Output the [x, y] coordinate of the center of the cell containing the given text.  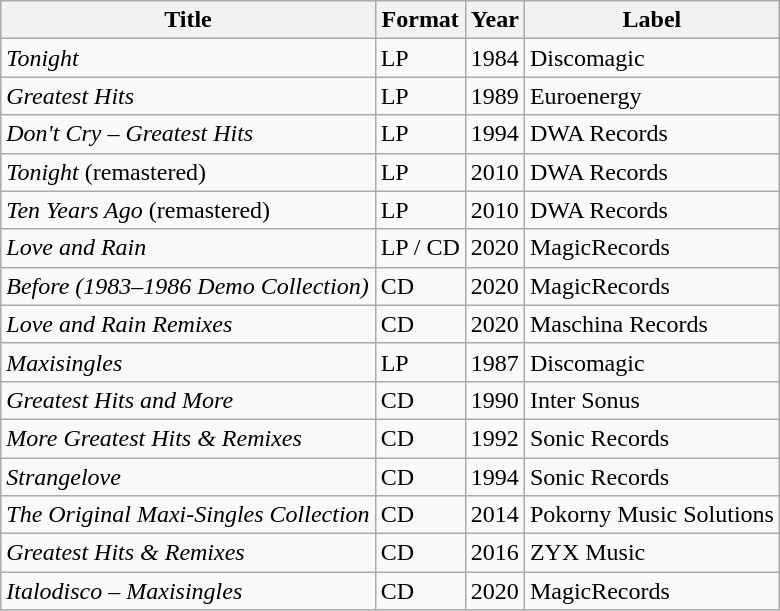
Italodisco – Maxisingles [188, 591]
Tonight (remastered) [188, 172]
2016 [494, 553]
Greatest Hits and More [188, 400]
Strangelove [188, 477]
Euroenergy [652, 96]
Ten Years Ago (remastered) [188, 210]
LP / CD [420, 248]
Inter Sonus [652, 400]
Before (1983–1986 Demo Collection) [188, 286]
Label [652, 20]
1992 [494, 438]
Greatest Hits [188, 96]
Maxisingles [188, 362]
Maschina Records [652, 324]
Pokorny Music Solutions [652, 515]
2014 [494, 515]
Don't Cry – Greatest Hits [188, 134]
Format [420, 20]
Love and Rain Remixes [188, 324]
1984 [494, 58]
ZYX Music [652, 553]
1989 [494, 96]
Title [188, 20]
Love and Rain [188, 248]
More Greatest Hits & Remixes [188, 438]
1987 [494, 362]
Year [494, 20]
Tonight [188, 58]
Greatest Hits & Remixes [188, 553]
1990 [494, 400]
The Original Maxi-Singles Collection [188, 515]
